Pinpoint the cell where the given text exists, returning its [x, y] midpoint coordinate. 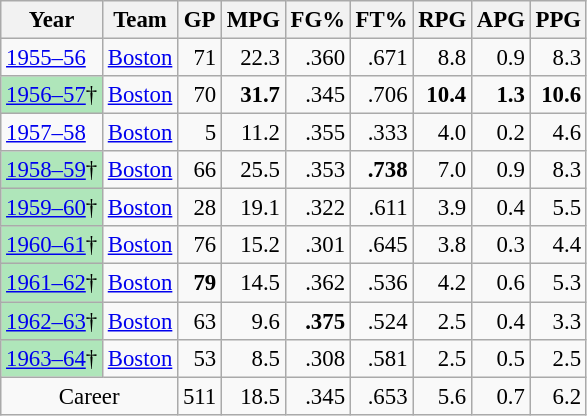
63 [200, 321]
10.4 [442, 95]
1955–56 [52, 58]
31.7 [254, 95]
PPG [558, 20]
5.6 [442, 396]
1960–61† [52, 245]
Team [140, 20]
511 [200, 396]
4.0 [442, 133]
9.6 [254, 321]
.360 [318, 58]
4.6 [558, 133]
FG% [318, 20]
76 [200, 245]
1956–57† [52, 95]
10.6 [558, 95]
19.1 [254, 208]
1957–58 [52, 133]
66 [200, 170]
70 [200, 95]
3.3 [558, 321]
Career [90, 396]
.611 [382, 208]
.536 [382, 283]
14.5 [254, 283]
MPG [254, 20]
28 [200, 208]
18.5 [254, 396]
0.5 [502, 358]
6.2 [558, 396]
.706 [382, 95]
3.8 [442, 245]
71 [200, 58]
5.3 [558, 283]
.738 [382, 170]
1.3 [502, 95]
3.9 [442, 208]
1962–63† [52, 321]
APG [502, 20]
0.6 [502, 283]
5.5 [558, 208]
0.2 [502, 133]
.362 [318, 283]
8.8 [442, 58]
.671 [382, 58]
.653 [382, 396]
1961–62† [52, 283]
15.2 [254, 245]
4.4 [558, 245]
.322 [318, 208]
1959–60† [52, 208]
11.2 [254, 133]
5 [200, 133]
.581 [382, 358]
Year [52, 20]
.333 [382, 133]
1958–59† [52, 170]
.308 [318, 358]
.353 [318, 170]
.301 [318, 245]
8.5 [254, 358]
22.3 [254, 58]
RPG [442, 20]
1963–64† [52, 358]
FT% [382, 20]
79 [200, 283]
.524 [382, 321]
.375 [318, 321]
0.7 [502, 396]
7.0 [442, 170]
.645 [382, 245]
GP [200, 20]
53 [200, 358]
.355 [318, 133]
0.3 [502, 245]
25.5 [254, 170]
4.2 [442, 283]
